Capture the cell that displays the provided text and extract its (X, Y) central coordinate. 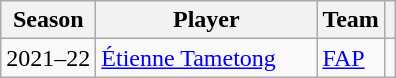
Season (48, 20)
Étienne Tametong (206, 58)
Player (206, 20)
2021–22 (48, 58)
Team (351, 20)
FAP (351, 58)
